Return [x, y] of the center of cell containing provided text 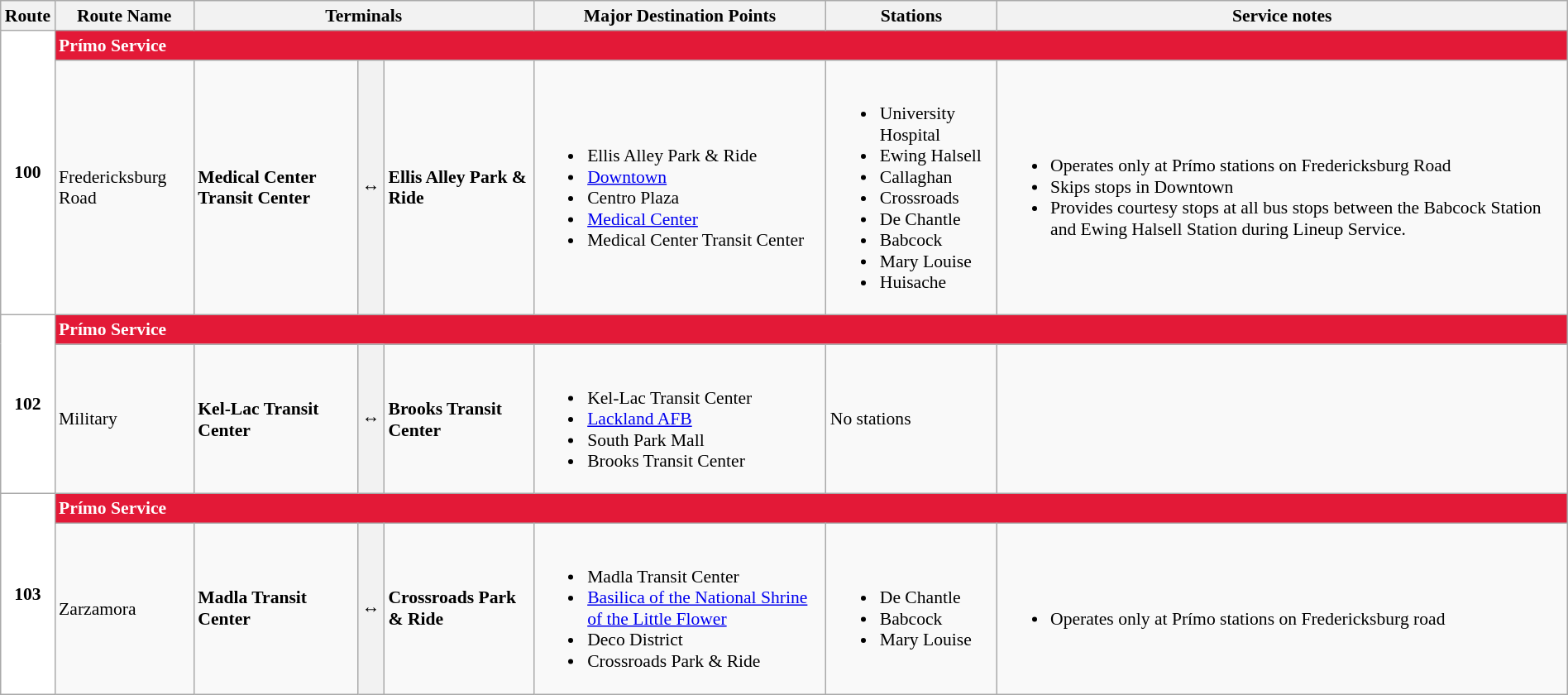
102 [28, 405]
Kel-Lac Transit Center [275, 419]
Military [124, 419]
103 [28, 594]
Madla Transit CenterBasilica of the National Shrine of the Little FlowerDeco DistrictCrossroads Park & Ride [680, 609]
100 [28, 173]
Crossroads Park & Ride [458, 609]
Ellis Alley Park & RideDowntownCentro PlazaMedical CenterMedical Center Transit Center [680, 187]
Route Name [124, 16]
University HospitalEwing HalsellCallaghanCrossroadsDe ChantleBabcockMary LouiseHuisache [911, 187]
De ChantleBabcockMary Louise [911, 609]
Kel-Lac Transit CenterLackland AFBSouth Park MallBrooks Transit Center [680, 419]
Operates only at Prímo stations on Fredericksburg road [1282, 609]
Stations [911, 16]
Ellis Alley Park & Ride [458, 187]
Route [28, 16]
Service notes [1282, 16]
No stations [911, 419]
Terminals [364, 16]
Fredericksburg Road [124, 187]
Zarzamora [124, 609]
Medical Center Transit Center [275, 187]
Major Destination Points [680, 16]
Brooks Transit Center [458, 419]
Madla Transit Center [275, 609]
